Find where the given text appears and provide that cell's center as [x, y] coordinate. 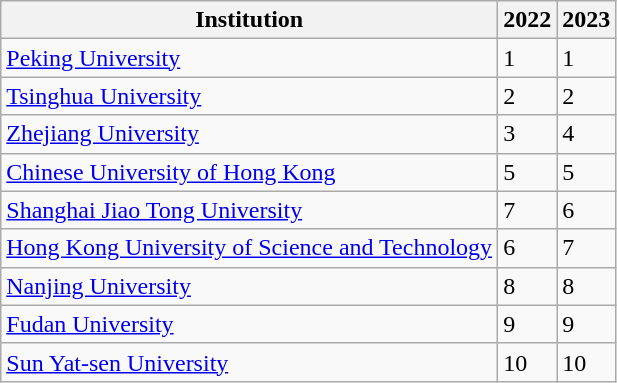
Zhejiang University [250, 134]
2022 [528, 20]
Hong Kong University of Science and Technology [250, 248]
3 [528, 134]
Chinese University of Hong Kong [250, 172]
Institution [250, 20]
Sun Yat-sen University [250, 362]
Peking University [250, 58]
Nanjing University [250, 286]
4 [586, 134]
2023 [586, 20]
Tsinghua University [250, 96]
Fudan University [250, 324]
Shanghai Jiao Tong University [250, 210]
